Output the (X, Y) coordinate of the center of the cell containing the given text.  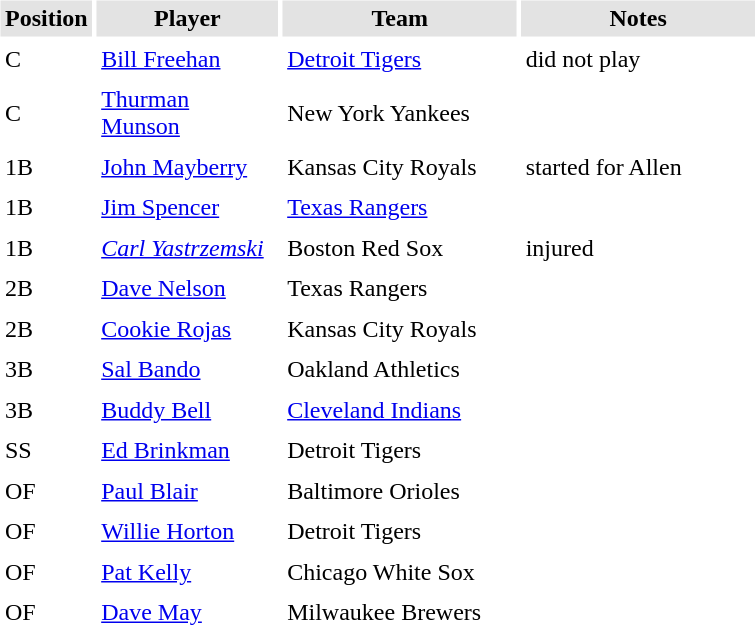
New York Yankees (400, 114)
started for Allen (638, 167)
Dave Nelson (188, 288)
Pat Kelly (188, 572)
Oakland Athletics (400, 370)
injured (638, 248)
Baltimore Orioles (400, 491)
Team (400, 18)
SS (46, 450)
Chicago White Sox (400, 572)
Buddy Bell (188, 410)
Notes (638, 18)
did not play (638, 59)
Willie Horton (188, 532)
Thurman Munson (188, 114)
Sal Bando (188, 370)
Bill Freehan (188, 59)
Paul Blair (188, 491)
Boston Red Sox (400, 248)
Cookie Rojas (188, 329)
Player (188, 18)
Cleveland Indians (400, 410)
Position (46, 18)
Carl Yastrzemski (188, 248)
John Mayberry (188, 167)
Ed Brinkman (188, 450)
Jim Spencer (188, 208)
